Pinpoint the cell where the given text exists, returning its [x, y] midpoint coordinate. 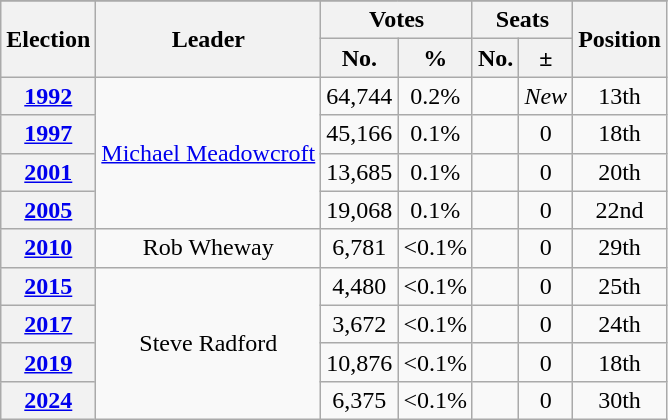
13th [620, 96]
1992 [48, 96]
13,685 [360, 172]
2015 [48, 286]
2001 [48, 172]
Rob Wheway [208, 248]
± [546, 58]
2024 [48, 400]
22nd [620, 210]
45,166 [360, 134]
19,068 [360, 210]
20th [620, 172]
% [436, 58]
Seats [522, 20]
Steve Radford [208, 343]
29th [620, 248]
1997 [48, 134]
New [546, 96]
2019 [48, 362]
24th [620, 324]
30th [620, 400]
Election [48, 39]
2010 [48, 248]
Leader [208, 39]
4,480 [360, 286]
Votes [397, 20]
64,744 [360, 96]
2005 [48, 210]
2017 [48, 324]
Michael Meadowcroft [208, 153]
6,375 [360, 400]
6,781 [360, 248]
Position [620, 39]
0.2% [436, 96]
10,876 [360, 362]
3,672 [360, 324]
25th [620, 286]
